Scan for the cell matching the given text and deliver its [x, y] coordinate at center. 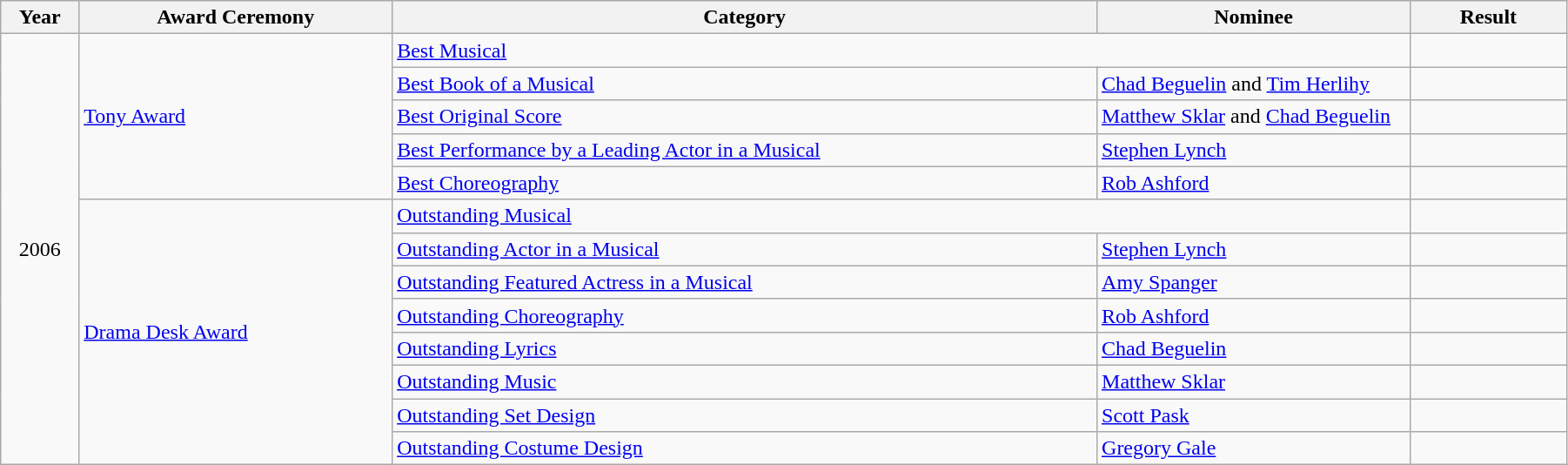
Outstanding Music [745, 381]
Outstanding Choreography [745, 315]
Best Original Score [745, 117]
Outstanding Costume Design [745, 448]
Outstanding Lyrics [745, 348]
Drama Desk Award [236, 332]
Outstanding Actor in a Musical [745, 249]
Chad Beguelin and Tim Herlihy [1254, 84]
Best Musical [901, 51]
Best Book of a Musical [745, 84]
Scott Pask [1254, 415]
Nominee [1254, 17]
Gregory Gale [1254, 448]
Best Choreography [745, 183]
Tony Award [236, 117]
Year [40, 17]
Outstanding Musical [901, 216]
Outstanding Featured Actress in a Musical [745, 282]
Amy Spanger [1254, 282]
Award Ceremony [236, 17]
Category [745, 17]
Matthew Sklar and Chad Beguelin [1254, 117]
Result [1488, 17]
Best Performance by a Leading Actor in a Musical [745, 150]
2006 [40, 249]
Outstanding Set Design [745, 415]
Matthew Sklar [1254, 381]
Chad Beguelin [1254, 348]
